Pinpoint the cell where the given text exists, returning its (x, y) midpoint coordinate. 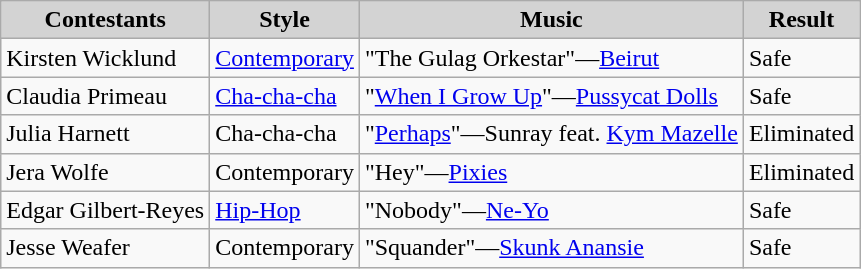
Hip-Hop (285, 210)
Jera Wolfe (106, 172)
Music (551, 20)
"The Gulag Orkestar"—Beirut (551, 58)
"Hey"—Pixies (551, 172)
Jesse Weafer (106, 248)
Claudia Primeau (106, 96)
Style (285, 20)
"When I Grow Up"—Pussycat Dolls (551, 96)
Result (801, 20)
Julia Harnett (106, 134)
Contestants (106, 20)
"Perhaps"—Sunray feat. Kym Mazelle (551, 134)
Kirsten Wicklund (106, 58)
"Squander"—Skunk Anansie (551, 248)
Edgar Gilbert-Reyes (106, 210)
"Nobody"—Ne-Yo (551, 210)
